Return the (x, y) coordinate for the center point of the cell that contains the specified text.  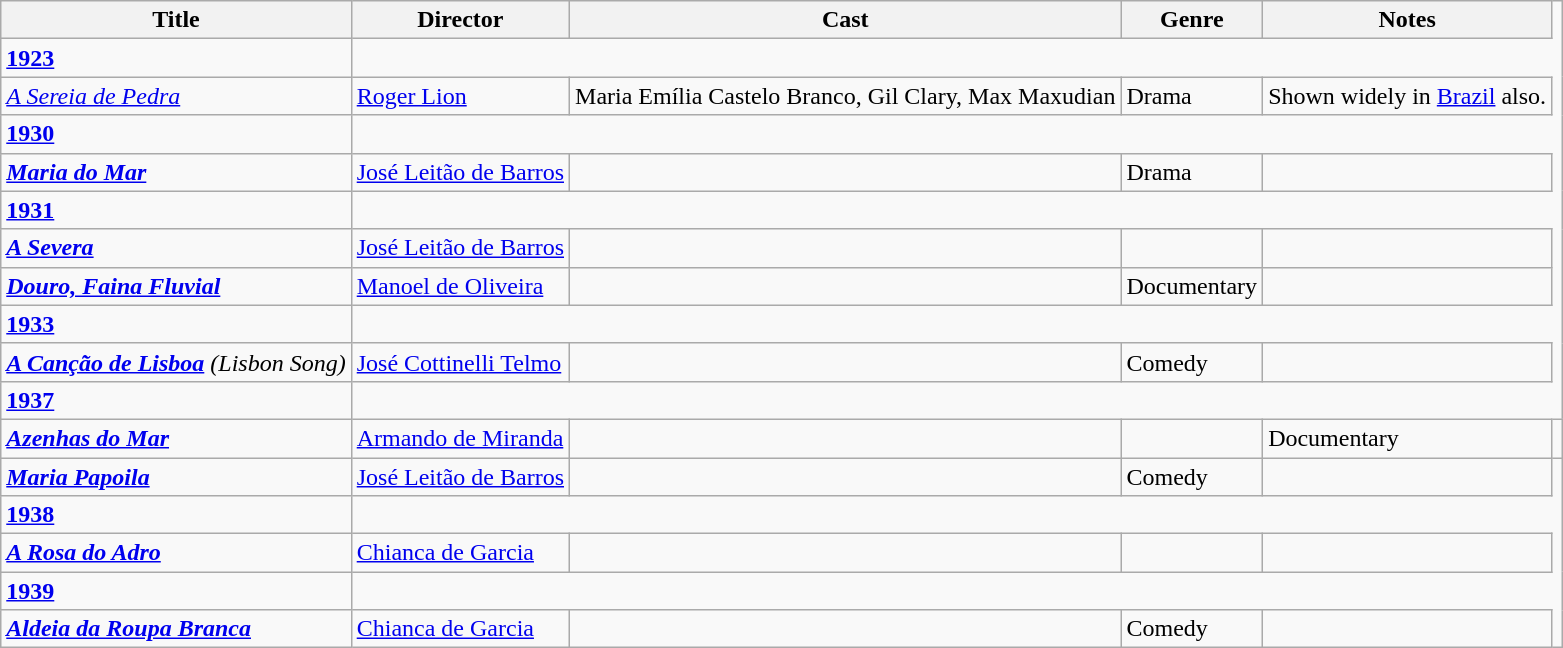
José Cottinelli Telmo (460, 362)
A Severa (176, 248)
Maria Papoila (176, 477)
Azenhas do Mar (176, 438)
Roger Lion (460, 96)
Title (176, 20)
Genre (1192, 20)
1930 (176, 134)
1933 (176, 324)
1931 (176, 210)
Shown widely in Brazil also. (1408, 96)
Aldeia da Roupa Branca (176, 629)
Cast (846, 20)
A Canção de Lisboa (Lisbon Song) (176, 362)
Maria Emília Castelo Branco, Gil Clary, Max Maxudian (846, 96)
Douro, Faina Fluvial (176, 286)
A Rosa do Adro (176, 553)
1937 (176, 400)
Notes (1408, 20)
Director (460, 20)
Maria do Mar (176, 172)
1938 (176, 515)
1939 (176, 591)
A Sereia de Pedra (176, 96)
1923 (176, 58)
Manoel de Oliveira (460, 286)
Armando de Miranda (460, 438)
